For the text-containing cell, return its midpoint in (x, y) coordinate format. 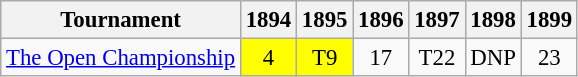
1896 (381, 20)
1895 (325, 20)
DNP (493, 58)
1897 (437, 20)
1899 (549, 20)
The Open Championship (121, 58)
T22 (437, 58)
17 (381, 58)
1894 (268, 20)
1898 (493, 20)
4 (268, 58)
T9 (325, 58)
23 (549, 58)
Tournament (121, 20)
